Find where the given text appears and provide that cell's center as [x, y] coordinate. 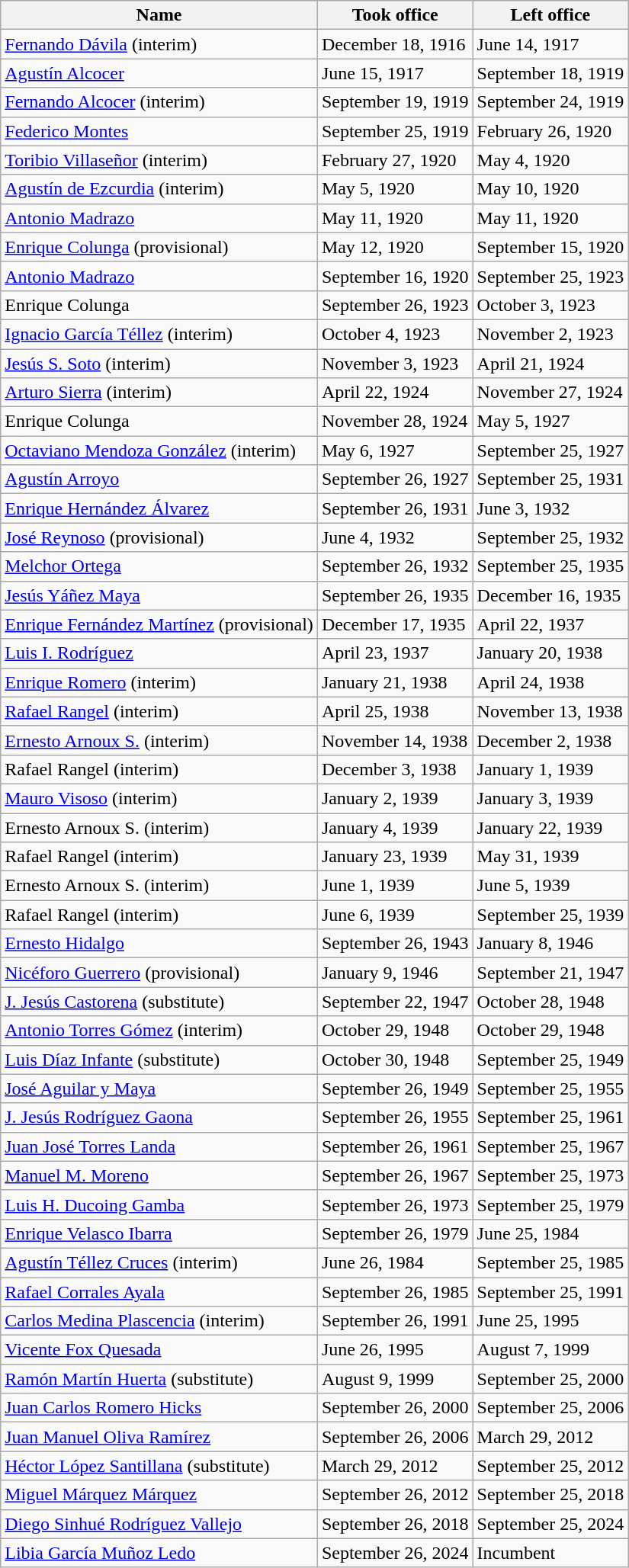
September 26, 1973 [395, 1204]
Jesús Yáñez Maya [159, 595]
Mauro Visoso (interim) [159, 798]
June 25, 1995 [550, 1321]
April 24, 1938 [550, 682]
October 3, 1923 [550, 305]
September 25, 1967 [550, 1146]
April 21, 1924 [550, 364]
January 3, 1939 [550, 798]
Luis H. Ducoing Gamba [159, 1204]
September 25, 1927 [550, 451]
September 24, 1919 [550, 102]
Enrique Velasco Ibarra [159, 1233]
January 21, 1938 [395, 682]
Enrique Fernández Martínez (provisional) [159, 624]
Octaviano Mendoza González (interim) [159, 451]
September 19, 1919 [395, 102]
September 26, 1923 [395, 305]
September 25, 1949 [550, 1060]
September 26, 1932 [395, 566]
Juan José Torres Landa [159, 1146]
Carlos Medina Plascencia (interim) [159, 1321]
June 26, 1995 [395, 1350]
September 25, 1931 [550, 479]
September 21, 1947 [550, 973]
Federico Montes [159, 131]
June 14, 1917 [550, 44]
September 26, 1931 [395, 508]
August 7, 1999 [550, 1350]
Antonio Torres Gómez (interim) [159, 1031]
September 16, 1920 [395, 276]
Agustín de Ezcurdia (interim) [159, 189]
June 3, 1932 [550, 508]
J. Jesús Rodríguez Gaona [159, 1117]
September 25, 1932 [550, 537]
November 13, 1938 [550, 711]
January 20, 1938 [550, 653]
September 22, 1947 [395, 1002]
Left office [550, 15]
Diego Sinhué Rodríguez Vallejo [159, 1524]
February 26, 1920 [550, 131]
September 25, 1939 [550, 915]
September 26, 2024 [395, 1553]
September 25, 2018 [550, 1495]
May 31, 1939 [550, 857]
Enrique Colunga (provisional) [159, 247]
Agustín Alcocer [159, 73]
Jesús S. Soto (interim) [159, 364]
December 17, 1935 [395, 624]
September 26, 1949 [395, 1089]
September 25, 1919 [395, 131]
September 26, 1991 [395, 1321]
Juan Carlos Romero Hicks [159, 1408]
Luis I. Rodríguez [159, 653]
January 23, 1939 [395, 857]
June 6, 1939 [395, 915]
Agustín Téllez Cruces (interim) [159, 1262]
September 25, 2024 [550, 1524]
September 26, 2000 [395, 1408]
November 3, 1923 [395, 364]
Name [159, 15]
February 27, 1920 [395, 160]
April 25, 1938 [395, 711]
October 30, 1948 [395, 1060]
January 22, 1939 [550, 827]
September 25, 1935 [550, 566]
Melchor Ortega [159, 566]
Ignacio García Téllez (interim) [159, 334]
Nicéforo Guerrero (provisional) [159, 973]
September 25, 1991 [550, 1292]
Arturo Sierra (interim) [159, 393]
Libia García Muñoz Ledo [159, 1553]
Enrique Hernández Álvarez [159, 508]
September 15, 1920 [550, 247]
June 5, 1939 [550, 886]
September 25, 1979 [550, 1204]
December 18, 1916 [395, 44]
Agustín Arroyo [159, 479]
Héctor López Santillana (substitute) [159, 1466]
September 26, 1943 [395, 944]
September 25, 1985 [550, 1262]
January 1, 1939 [550, 769]
January 2, 1939 [395, 798]
Vicente Fox Quesada [159, 1350]
April 22, 1937 [550, 624]
Enrique Romero (interim) [159, 682]
October 28, 1948 [550, 1002]
September 26, 1955 [395, 1117]
January 4, 1939 [395, 827]
June 25, 1984 [550, 1233]
Juan Manuel Oliva Ramírez [159, 1437]
November 14, 1938 [395, 740]
September 25, 2012 [550, 1466]
Fernando Alcocer (interim) [159, 102]
May 4, 1920 [550, 160]
Incumbent [550, 1553]
September 26, 1979 [395, 1233]
November 2, 1923 [550, 334]
November 28, 1924 [395, 422]
Manuel M. Moreno [159, 1175]
Ramón Martín Huerta (substitute) [159, 1379]
J. Jesús Castorena (substitute) [159, 1002]
January 9, 1946 [395, 973]
September 26, 1927 [395, 479]
September 26, 1961 [395, 1146]
June 26, 1984 [395, 1262]
September 25, 1923 [550, 276]
Took office [395, 15]
September 26, 2012 [395, 1495]
September 26, 1967 [395, 1175]
Toribio Villaseñor (interim) [159, 160]
December 3, 1938 [395, 769]
December 2, 1938 [550, 740]
May 5, 1920 [395, 189]
José Reynoso (provisional) [159, 537]
September 26, 2018 [395, 1524]
June 1, 1939 [395, 886]
September 26, 1985 [395, 1292]
Ernesto Hidalgo [159, 944]
April 22, 1924 [395, 393]
December 16, 1935 [550, 595]
September 25, 1955 [550, 1089]
September 25, 2000 [550, 1379]
May 10, 1920 [550, 189]
September 25, 1961 [550, 1117]
May 6, 1927 [395, 451]
Miguel Márquez Márquez [159, 1495]
May 12, 1920 [395, 247]
September 25, 1973 [550, 1175]
September 25, 2006 [550, 1408]
June 15, 1917 [395, 73]
Fernando Dávila (interim) [159, 44]
August 9, 1999 [395, 1379]
September 26, 2006 [395, 1437]
January 8, 1946 [550, 944]
Luis Díaz Infante (substitute) [159, 1060]
May 5, 1927 [550, 422]
Rafael Corrales Ayala [159, 1292]
September 18, 1919 [550, 73]
April 23, 1937 [395, 653]
September 26, 1935 [395, 595]
October 4, 1923 [395, 334]
November 27, 1924 [550, 393]
José Aguilar y Maya [159, 1089]
June 4, 1932 [395, 537]
